Extract the (X, Y) coordinate from the center of the cell holding the provided text.  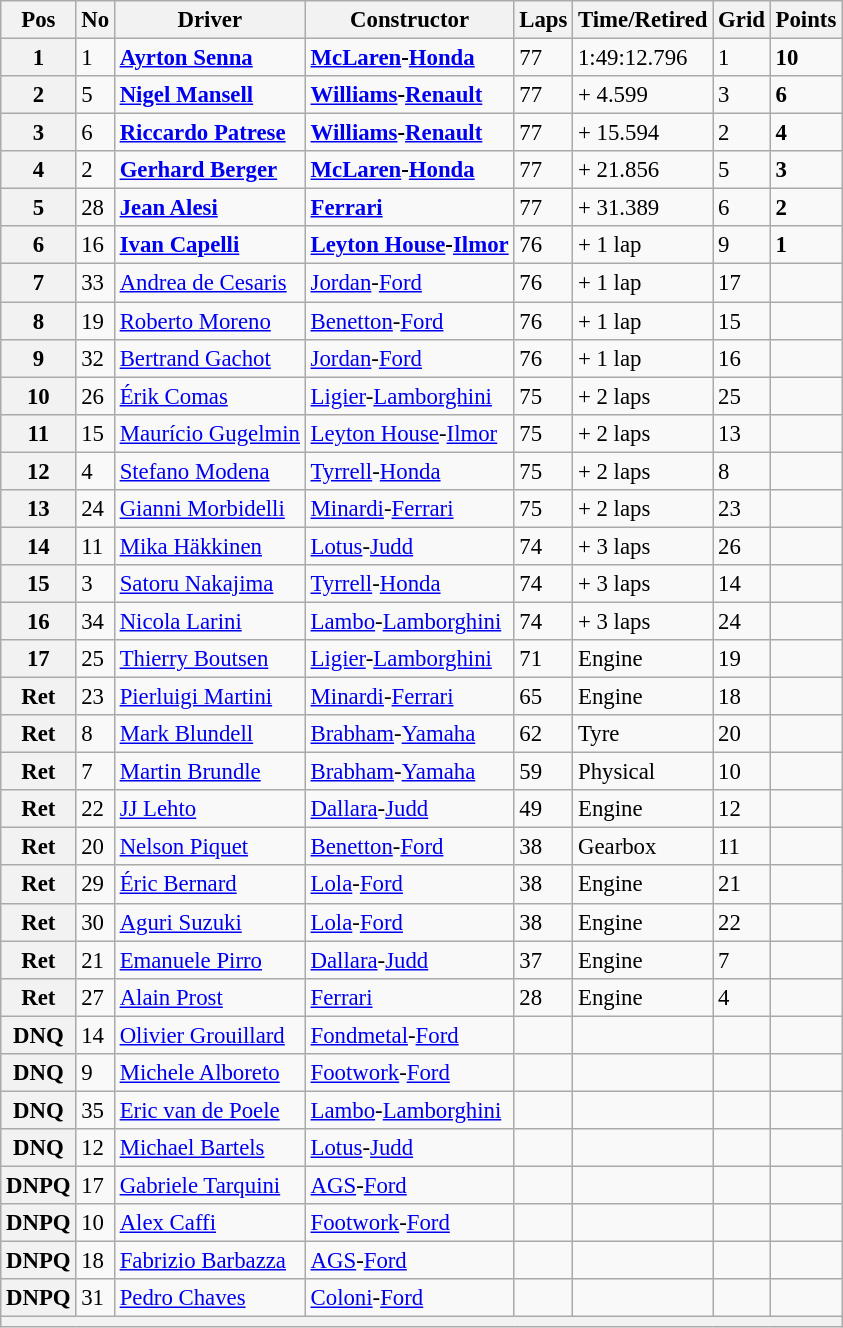
34 (95, 621)
Thierry Boutsen (210, 659)
Érik Comas (210, 396)
Nicola Larini (210, 621)
Ivan Capelli (210, 245)
Gianni Morbidelli (210, 509)
Pos (38, 20)
Aguri Suzuki (210, 922)
29 (95, 885)
Points (806, 20)
+ 21.856 (643, 170)
Satoru Nakajima (210, 584)
JJ Lehto (210, 809)
27 (95, 997)
Coloni-Ford (410, 1298)
Grid (742, 20)
32 (95, 358)
30 (95, 922)
62 (544, 734)
33 (95, 283)
Martin Brundle (210, 772)
35 (95, 1110)
49 (544, 809)
+ 31.389 (643, 208)
Bertrand Gachot (210, 358)
Mark Blundell (210, 734)
Fondmetal-Ford (410, 1035)
Alain Prost (210, 997)
Michele Alboreto (210, 1073)
Jean Alesi (210, 208)
+ 15.594 (643, 133)
Laps (544, 20)
Driver (210, 20)
Nelson Piquet (210, 847)
Éric Bernard (210, 885)
Gearbox (643, 847)
Gabriele Tarquini (210, 1185)
Roberto Moreno (210, 321)
Tyre (643, 734)
Emanuele Pirro (210, 960)
Eric van de Poele (210, 1110)
Riccardo Patrese (210, 133)
Pedro Chaves (210, 1298)
59 (544, 772)
Pierluigi Martini (210, 697)
Olivier Grouillard (210, 1035)
37 (544, 960)
Gerhard Berger (210, 170)
No (95, 20)
Maurício Gugelmin (210, 433)
+ 4.599 (643, 95)
Andrea de Cesaris (210, 283)
65 (544, 697)
Nigel Mansell (210, 95)
Stefano Modena (210, 471)
Alex Caffi (210, 1223)
Michael Bartels (210, 1148)
Mika Häkkinen (210, 546)
Time/Retired (643, 20)
Physical (643, 772)
31 (95, 1298)
71 (544, 659)
Constructor (410, 20)
Fabrizio Barbazza (210, 1261)
Ayrton Senna (210, 58)
1:49:12.796 (643, 58)
